Find where the given text appears and provide that cell's center as [x, y] coordinate. 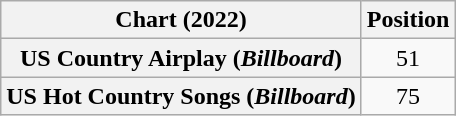
US Country Airplay (Billboard) [181, 58]
Position [408, 20]
US Hot Country Songs (Billboard) [181, 96]
Chart (2022) [181, 20]
75 [408, 96]
51 [408, 58]
